Determine the (X, Y) coordinate at the center of the cell enclosing the given text.  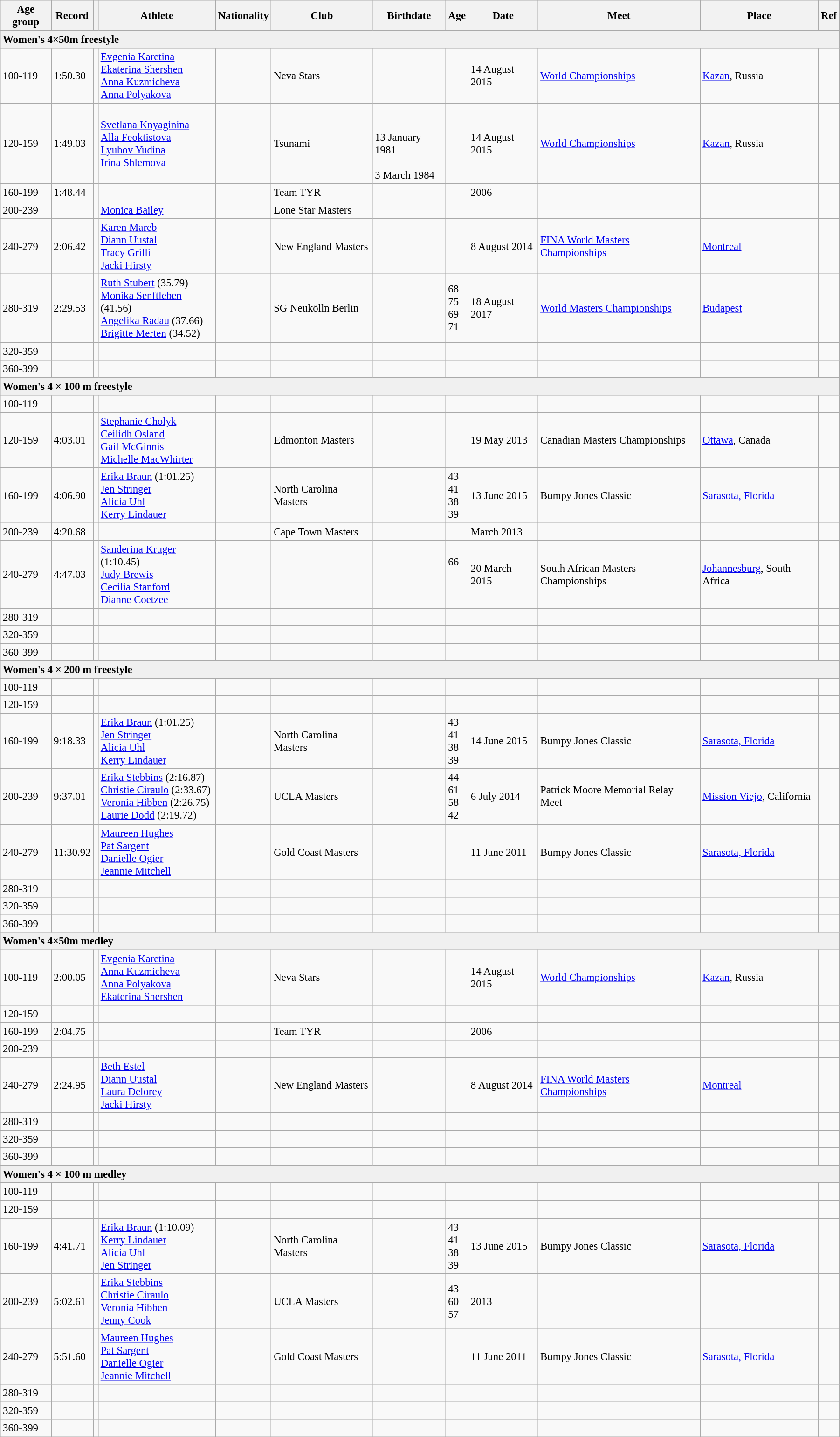
Tsunami (322, 144)
Erika StebbinsChristie CirauloVeronia HibbenJenny Cook (157, 1301)
4:06.90 (72, 495)
Patrick Moore Memorial Relay Meet (619, 797)
March 2013 (503, 532)
1:49.03 (72, 144)
5:51.60 (72, 1356)
2:06.42 (72, 247)
Women's 4 × 100 m freestyle (420, 386)
Age (457, 16)
20 March 2015 (503, 575)
Svetlana KnyagininaAlla FeoktistovaLyubov YudinaIrina Shlemova (157, 144)
2:04.75 (72, 1031)
Ottawa, Canada (759, 440)
Mission Viejo, California (759, 797)
Birthdate (409, 16)
Lone Star Masters (322, 210)
4:20.68 (72, 532)
Meet (619, 16)
19 May 2013 (503, 440)
Place (759, 16)
South African Masters Championships (619, 575)
2:24.95 (72, 1086)
9:37.01 (72, 797)
Johannesburg, South Africa (759, 575)
Cape Town Masters (322, 532)
Evgenia KaretinaEkaterina ShershenAnna KuzmichevaAnna Polyakova (157, 76)
2013 (503, 1301)
14 June 2015 (503, 742)
Women's 4 × 100 m medley (420, 1174)
Stephanie CholykCeilidh OslandGail McGinnisMichelle MacWhirter (157, 440)
436057 (457, 1301)
Erika Stebbins (2:16.87)Christie Ciraulo (2:33.67)Veronia Hibben (2:26.75)Laurie Dodd (2:19.72) (157, 797)
Erika Braun (1:10.09)Kerry LindauerAlicia UhlJen Stringer (157, 1246)
Women's 4×50m freestyle (420, 40)
Budapest (759, 308)
4:03.01 (72, 440)
Evgenia KaretinaAnna KuzmichevaAnna PolyakovaEkaterina Shershen (157, 978)
Women's 4×50m medley (420, 941)
6 July 2014 (503, 797)
18 August 2017 (503, 308)
11:30.92 (72, 852)
Date (503, 16)
Canadian Masters Championships (619, 440)
2:00.05 (72, 978)
44615842 (457, 797)
2:29.53 (72, 308)
Nationality (243, 16)
SG Neukölln Berlin (322, 308)
1:50.30 (72, 76)
Age group (26, 16)
Athlete (157, 16)
Beth EstelDiann UustalLaura DeloreyJacki Hirsty (157, 1086)
66 (457, 575)
Ruth Stubert (35.79)Monika Senftleben (41.56)Angelika Radau (37.66)Brigitte Merten (34.52) (157, 308)
Monica Bailey (157, 210)
4:47.03 (72, 575)
4:41.71 (72, 1246)
Karen MarebDiann UustalTracy GrilliJacki Hirsty (157, 247)
Ref (829, 16)
Club (322, 16)
Women's 4 × 200 m freestyle (420, 670)
1:48.44 (72, 193)
68756971 (457, 308)
Record (72, 16)
5:02.61 (72, 1301)
Edmonton Masters (322, 440)
World Masters Championships (619, 308)
13 January 19813 March 1984 (409, 144)
Sanderina Kruger (1:10.45)Judy BrewisCecilia StanfordDianne Coetzee (157, 575)
9:18.33 (72, 742)
